Determine the [x, y] coordinate at the center of the cell enclosing the given text.  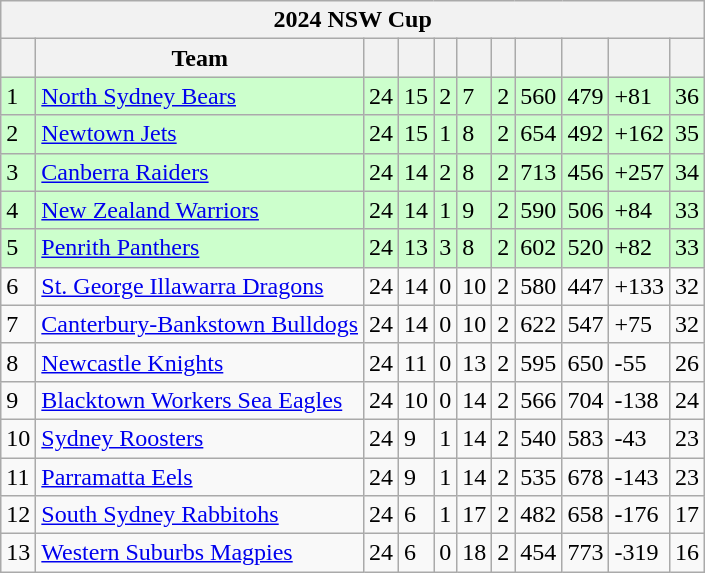
704 [586, 400]
Canberra Raiders [200, 172]
560 [538, 96]
+133 [640, 286]
520 [586, 248]
540 [538, 438]
566 [538, 400]
4 [18, 210]
-143 [640, 477]
35 [688, 134]
+257 [640, 172]
South Sydney Rabbitohs [200, 515]
Team [200, 58]
454 [538, 553]
602 [538, 248]
+82 [640, 248]
479 [586, 96]
658 [586, 515]
New Zealand Warriors [200, 210]
-55 [640, 362]
583 [586, 438]
+75 [640, 324]
492 [586, 134]
456 [586, 172]
+81 [640, 96]
650 [586, 362]
482 [538, 515]
Penrith Panthers [200, 248]
16 [688, 553]
678 [586, 477]
535 [538, 477]
595 [538, 362]
-138 [640, 400]
-319 [640, 553]
12 [18, 515]
26 [688, 362]
547 [586, 324]
Canterbury-Bankstown Bulldogs [200, 324]
36 [688, 96]
Western Suburbs Magpies [200, 553]
506 [586, 210]
590 [538, 210]
447 [586, 286]
North Sydney Bears [200, 96]
18 [474, 553]
34 [688, 172]
713 [538, 172]
Newcastle Knights [200, 362]
2024 NSW Cup [353, 20]
St. George Illawarra Dragons [200, 286]
+162 [640, 134]
Newtown Jets [200, 134]
Sydney Roosters [200, 438]
5 [18, 248]
-176 [640, 515]
622 [538, 324]
773 [586, 553]
Parramatta Eels [200, 477]
580 [538, 286]
+84 [640, 210]
-43 [640, 438]
654 [538, 134]
Blacktown Workers Sea Eagles [200, 400]
